Detect which cell encompasses the target text, then output its (x, y) center coordinate. 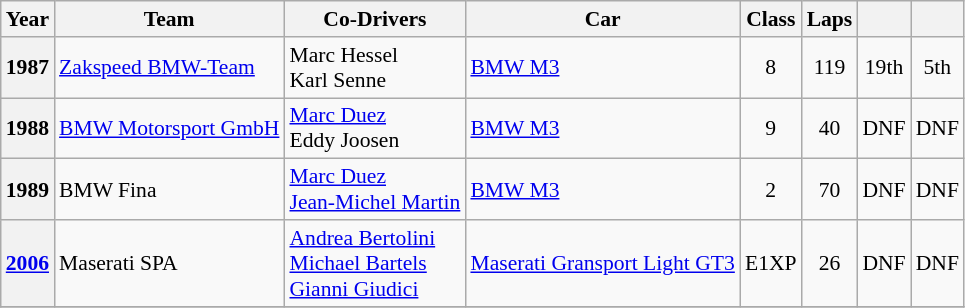
119 (830, 68)
9 (771, 128)
5th (938, 68)
BMW Motorsport GmbH (169, 128)
8 (771, 68)
70 (830, 190)
1987 (28, 68)
2 (771, 190)
Zakspeed BMW-Team (169, 68)
Team (169, 19)
E1XP (771, 264)
Andrea Bertolini Michael Bartels Gianni Giudici (374, 264)
40 (830, 128)
Laps (830, 19)
Year (28, 19)
Maserati Gransport Light GT3 (602, 264)
1988 (28, 128)
1989 (28, 190)
Co-Drivers (374, 19)
19th (884, 68)
26 (830, 264)
Car (602, 19)
Marc Duez Jean-Michel Martin (374, 190)
Marc Hessel Karl Senne (374, 68)
Class (771, 19)
BMW Fina (169, 190)
2006 (28, 264)
Maserati SPA (169, 264)
Marc Duez Eddy Joosen (374, 128)
